Capture the cell that displays the provided text and extract its [x, y] central coordinate. 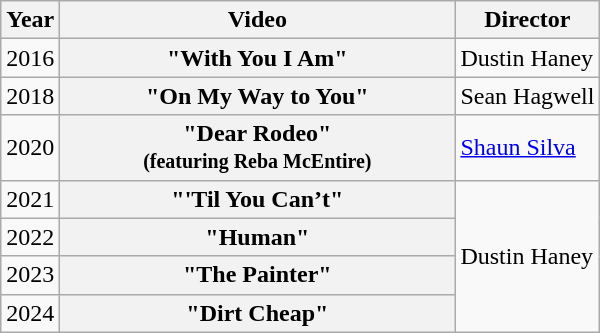
"On My Way to You" [258, 96]
Director [528, 20]
2018 [30, 96]
2021 [30, 199]
2022 [30, 237]
"Dirt Cheap" [258, 313]
2020 [30, 148]
"With You I Am" [258, 58]
2024 [30, 313]
"Human" [258, 237]
2023 [30, 275]
Shaun Silva [528, 148]
"Dear Rodeo"(featuring Reba McEntire) [258, 148]
Sean Hagwell [528, 96]
2016 [30, 58]
Video [258, 20]
"The Painter" [258, 275]
"'Til You Can’t" [258, 199]
Year [30, 20]
